Return (x, y) of the center of cell containing provided text 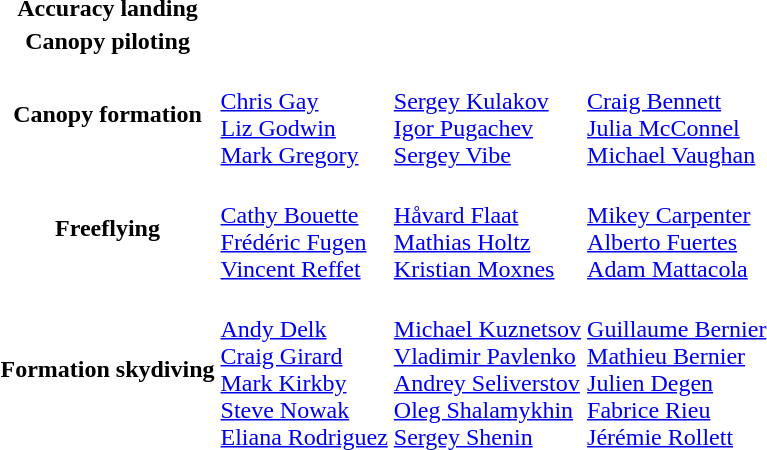
Cathy BouetteFrédéric FugenVincent Reffet (304, 228)
Sergey KulakovIgor PugachevSergey Vibe (487, 114)
Chris GayLiz GodwinMark Gregory (304, 114)
Håvard FlaatMathias HoltzKristian Moxnes (487, 228)
